Return the [x, y] coordinate for the center point of the cell that contains the specified text.  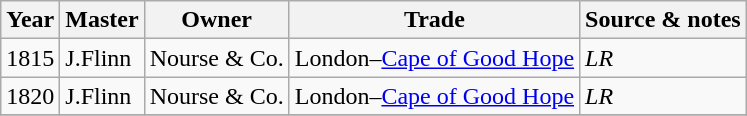
Trade [434, 20]
Master [102, 20]
Owner [216, 20]
1815 [30, 58]
Year [30, 20]
Source & notes [664, 20]
1820 [30, 96]
